Provide the [x, y] coordinate of the cell's center where the given text is located.  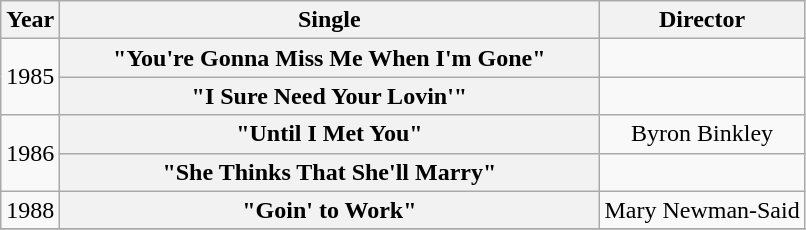
Single [330, 20]
Byron Binkley [702, 134]
"Until I Met You" [330, 134]
1985 [30, 77]
"She Thinks That She'll Marry" [330, 172]
"I Sure Need Your Lovin'" [330, 96]
"You're Gonna Miss Me When I'm Gone" [330, 58]
Director [702, 20]
Year [30, 20]
Mary Newman-Said [702, 210]
1988 [30, 210]
"Goin' to Work" [330, 210]
1986 [30, 153]
